Pinpoint the cell where the given text exists, returning its [X, Y] midpoint coordinate. 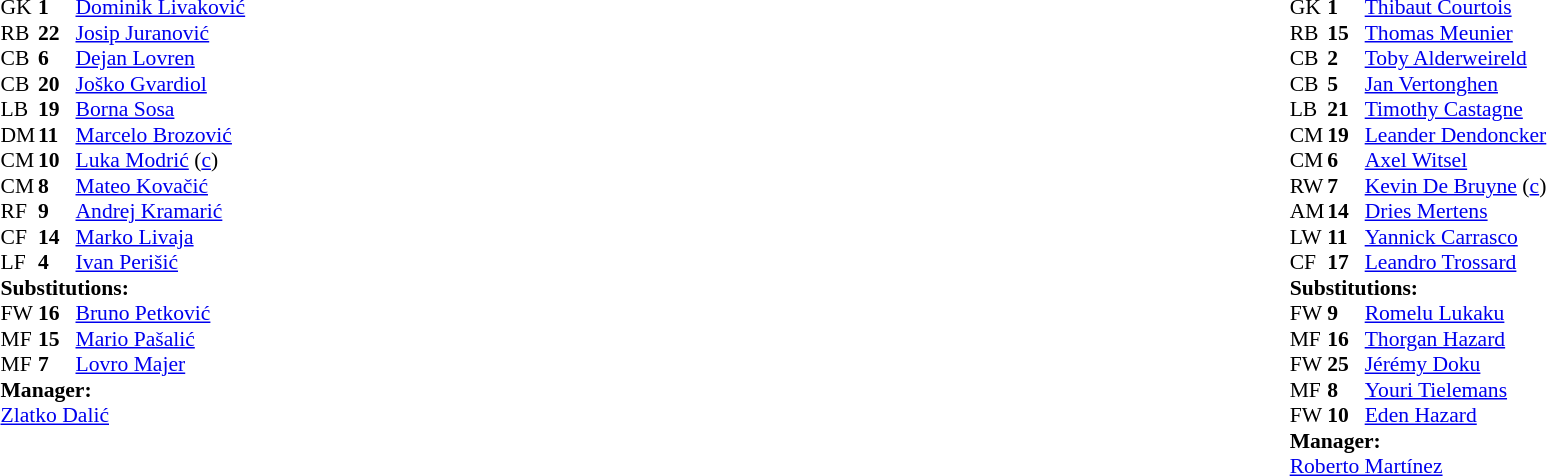
Jérémy Doku [1456, 365]
Toby Alderweireld [1456, 59]
22 [57, 33]
5 [1346, 84]
Lovro Majer [161, 365]
Mateo Kovačić [161, 186]
Luka Modrić (c) [161, 161]
Marko Livaja [161, 237]
AM [1309, 211]
DM [19, 135]
Timothy Castagne [1456, 109]
Borna Sosa [161, 109]
Ivan Perišić [161, 263]
LF [19, 263]
Youri Tielemans [1456, 390]
Axel Witsel [1456, 161]
Andrej Kramarić [161, 211]
Dries Mertens [1456, 211]
Joško Gvardiol [161, 84]
Eden Hazard [1456, 415]
RF [19, 211]
4 [57, 263]
2 [1346, 59]
Leander Dendoncker [1456, 135]
25 [1346, 365]
Leandro Trossard [1456, 263]
RW [1309, 186]
Yannick Carrasco [1456, 237]
21 [1346, 109]
Zlatko Dalić [122, 415]
Thomas Meunier [1456, 33]
Bruno Petković [161, 313]
20 [57, 84]
Jan Vertonghen [1456, 84]
Mario Pašalić [161, 339]
Thorgan Hazard [1456, 339]
Romelu Lukaku [1456, 313]
LW [1309, 237]
Dejan Lovren [161, 59]
Josip Juranović [161, 33]
Marcelo Brozović [161, 135]
17 [1346, 263]
Kevin De Bruyne (c) [1456, 186]
